From the cell containing the given text, extract its center point as (X, Y) coordinate. 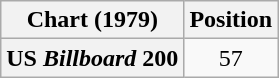
US Billboard 200 (92, 58)
57 (231, 58)
Position (231, 20)
Chart (1979) (92, 20)
